From the cell containing the given text, extract its center point as [x, y] coordinate. 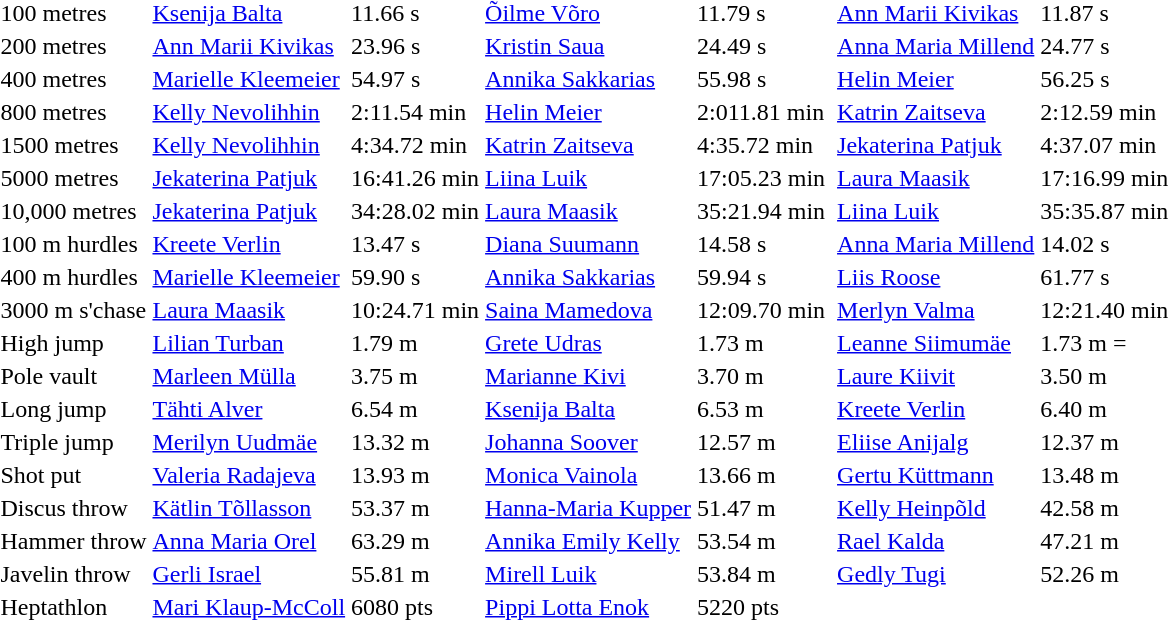
54.97 s [416, 79]
3.75 m [416, 376]
17:05.23 min [764, 178]
Annika Emily Kelly [588, 541]
14.58 s [764, 244]
3.70 m [764, 376]
Gerli Israel [249, 574]
Rael Kalda [936, 541]
Saina Mamedova [588, 310]
4:35.72 min [764, 145]
23.96 s [416, 46]
Kristin Saua [588, 46]
Kätlin Tõllasson [249, 508]
1.79 m [416, 343]
Laure Kiivit [936, 376]
Mirell Luik [588, 574]
Johanna Soover [588, 442]
2:11.54 min [416, 112]
12:09.70 min [764, 310]
10:24.71 min [416, 310]
53.54 m [764, 541]
Leanne Siimumäe [936, 343]
55.81 m [416, 574]
55.98 s [764, 79]
Marleen Mülla [249, 376]
Tähti Alver [249, 409]
Grete Udras [588, 343]
34:28.02 min [416, 211]
24.49 s [764, 46]
53.37 m [416, 508]
6.54 m [416, 409]
6.53 m [764, 409]
Gedly Tugi [936, 574]
Ann Marii Kivikas [249, 46]
Valeria Radajeva [249, 475]
13.66 m [764, 475]
13.32 m [416, 442]
Merilyn Uudmäe [249, 442]
13.47 s [416, 244]
Liis Roose [936, 277]
63.29 m [416, 541]
Diana Suumann [588, 244]
4:34.72 min [416, 145]
Hanna-Maria Kupper [588, 508]
51.47 m [764, 508]
Merlyn Valma [936, 310]
Lilian Turban [249, 343]
59.94 s [764, 277]
Gertu Küttmann [936, 475]
53.84 m [764, 574]
35:21.94 min [764, 211]
13.93 m [416, 475]
Anna Maria Orel [249, 541]
1.73 m [764, 343]
Kelly Heinpõld [936, 508]
Monica Vainola [588, 475]
Eliise Anijalg [936, 442]
59.90 s [416, 277]
2:011.81 min [764, 112]
16:41.26 min [416, 178]
Marianne Kivi [588, 376]
12.57 m [764, 442]
Ksenija Balta [588, 409]
